Pinpoint the cell where the given text exists, returning its (x, y) midpoint coordinate. 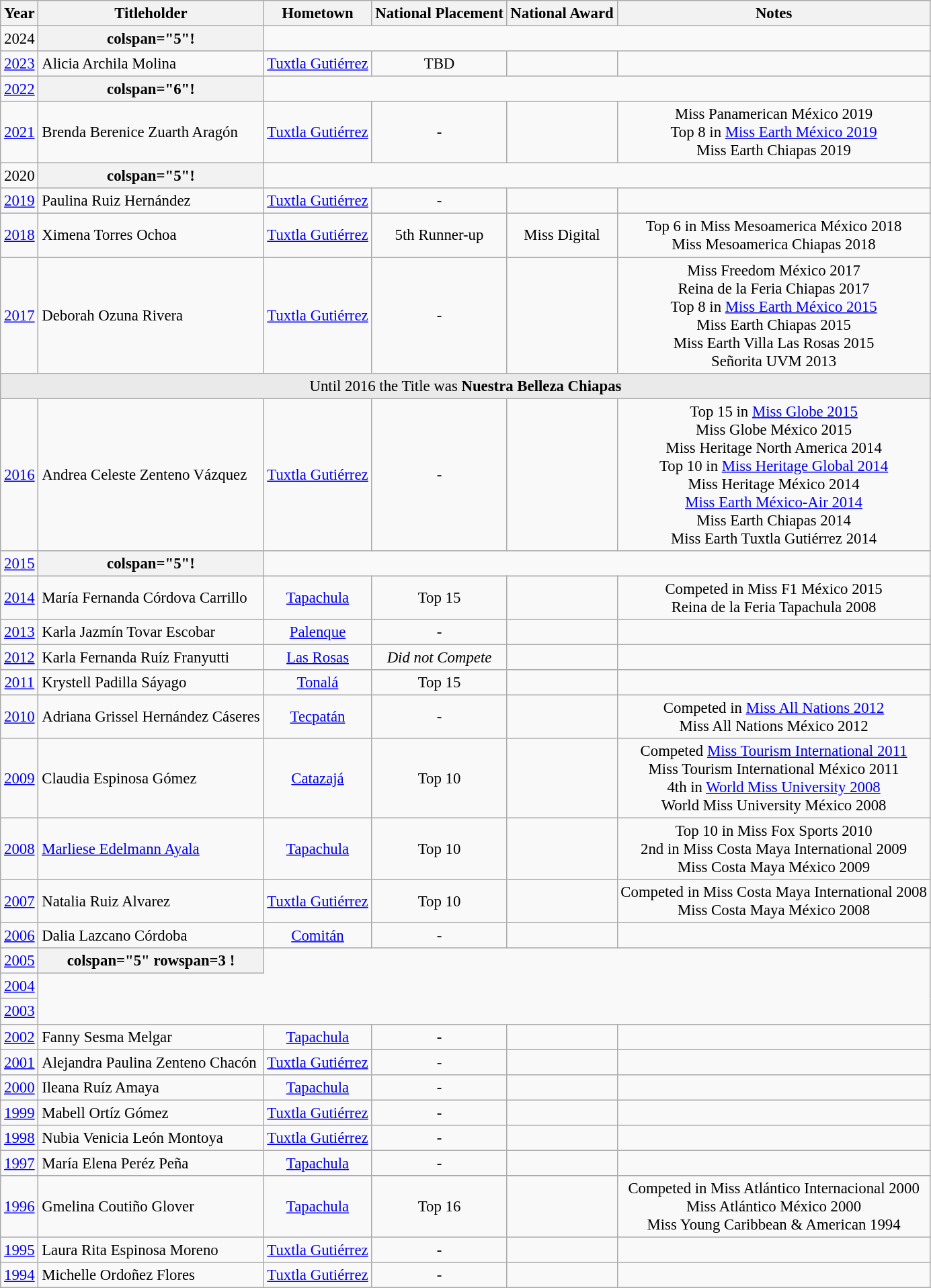
Titleholder (151, 13)
Karla Fernanda Ruíz Franyutti (151, 657)
2019 (19, 201)
2021 (19, 132)
5th Runner-up (440, 235)
Competed in Miss All Nations 2012Miss All Nations México 2012 (774, 716)
2008 (19, 849)
Top 10 in Miss Fox Sports 20102nd in Miss Costa Maya International 2009Miss Costa Maya México 2009 (774, 849)
Hometown (317, 13)
2005 (19, 961)
Year (19, 13)
2024 (19, 39)
Catazajá (317, 778)
2023 (19, 64)
2013 (19, 632)
Paulina Ruiz Hernández (151, 201)
Ximena Torres Ochoa (151, 235)
Miss Digital (562, 235)
Did not Compete (440, 657)
2003 (19, 1012)
Nubia Venicia León Montoya (151, 1138)
2002 (19, 1037)
Marliese Edelmann Ayala (151, 849)
1999 (19, 1113)
Karla Jazmín Tovar Escobar (151, 632)
2011 (19, 683)
National Placement (440, 13)
2001 (19, 1062)
Tonalá (317, 683)
1998 (19, 1138)
Comitán (317, 936)
Alejandra Paulina Zenteno Chacón (151, 1062)
Miss Panamerican México 2019Top 8 in Miss Earth México 2019Miss Earth Chiapas 2019 (774, 132)
2009 (19, 778)
Ileana Ruíz Amaya (151, 1087)
2007 (19, 902)
2016 (19, 474)
Deborah Ozuna Rivera (151, 316)
Krystell Padilla Sáyago (151, 683)
2015 (19, 563)
2012 (19, 657)
1997 (19, 1163)
2000 (19, 1087)
Claudia Espinosa Gómez (151, 778)
Andrea Celeste Zenteno Vázquez (151, 474)
National Award (562, 13)
1996 (19, 1207)
Competed in Miss Costa Maya International 2008Miss Costa Maya México 2008 (774, 902)
TBD (440, 64)
2017 (19, 316)
María Fernanda Córdova Carrillo (151, 598)
Fanny Sesma Melgar (151, 1037)
Laura Rita Espinosa Moreno (151, 1250)
Las Rosas (317, 657)
2006 (19, 936)
colspan="5" rowspan=3 ! (151, 961)
2014 (19, 598)
2004 (19, 986)
2010 (19, 716)
Natalia Ruiz Alvarez (151, 902)
Competed in Miss Atlántico Internacional 2000Miss Atlántico México 2000Miss Young Caribbean & American 1994 (774, 1207)
2020 (19, 176)
Competed in Miss F1 México 2015Reina de la Feria Tapachula 2008 (774, 598)
Adriana Grissel Hernández Cáseres (151, 716)
2018 (19, 235)
Brenda Berenice Zuarth Aragón (151, 132)
María Elena Peréz Peña (151, 1163)
Mabell Ortíz Gómez (151, 1113)
Michelle Ordoñez Flores (151, 1275)
Top 6 in Miss Mesoamerica México 2018Miss Mesoamerica Chiapas 2018 (774, 235)
Until 2016 the Title was Nuestra Belleza Chiapas (465, 386)
colspan="6"! (151, 89)
Palenque (317, 632)
Gmelina Coutiño Glover (151, 1207)
1995 (19, 1250)
2022 (19, 89)
Tecpatán (317, 716)
Dalia Lazcano Córdoba (151, 936)
Top 16 (440, 1207)
Alicia Archila Molina (151, 64)
Competed Miss Tourism International 2011Miss Tourism International México 20114th in World Miss University 2008World Miss University México 2008 (774, 778)
Notes (774, 13)
1994 (19, 1275)
